Find where the given text appears and provide that cell's center as (x, y) coordinate. 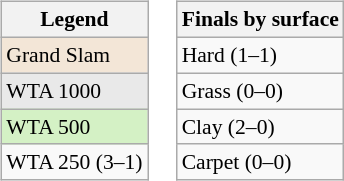
WTA 250 (3–1) (74, 162)
Hard (1–1) (260, 55)
WTA 1000 (74, 91)
Carpet (0–0) (260, 162)
Grand Slam (74, 55)
Legend (74, 20)
WTA 500 (74, 127)
Grass (0–0) (260, 91)
Finals by surface (260, 20)
Clay (2–0) (260, 127)
